Locate the cell with the specified text and output its (X, Y) center coordinate. 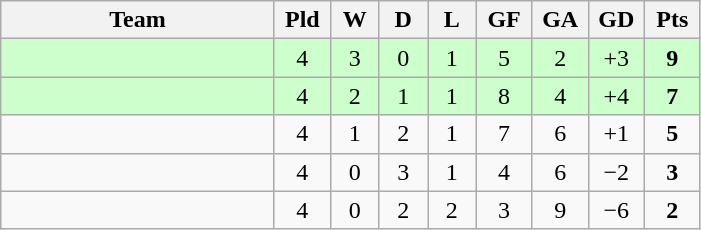
W (354, 20)
Pts (672, 20)
D (404, 20)
Pld (302, 20)
GD (616, 20)
8 (504, 96)
GF (504, 20)
Team (138, 20)
GA (560, 20)
L (452, 20)
+1 (616, 134)
−2 (616, 172)
+3 (616, 58)
−6 (616, 210)
+4 (616, 96)
